Scan for the cell matching the given text and deliver its (x, y) coordinate at center. 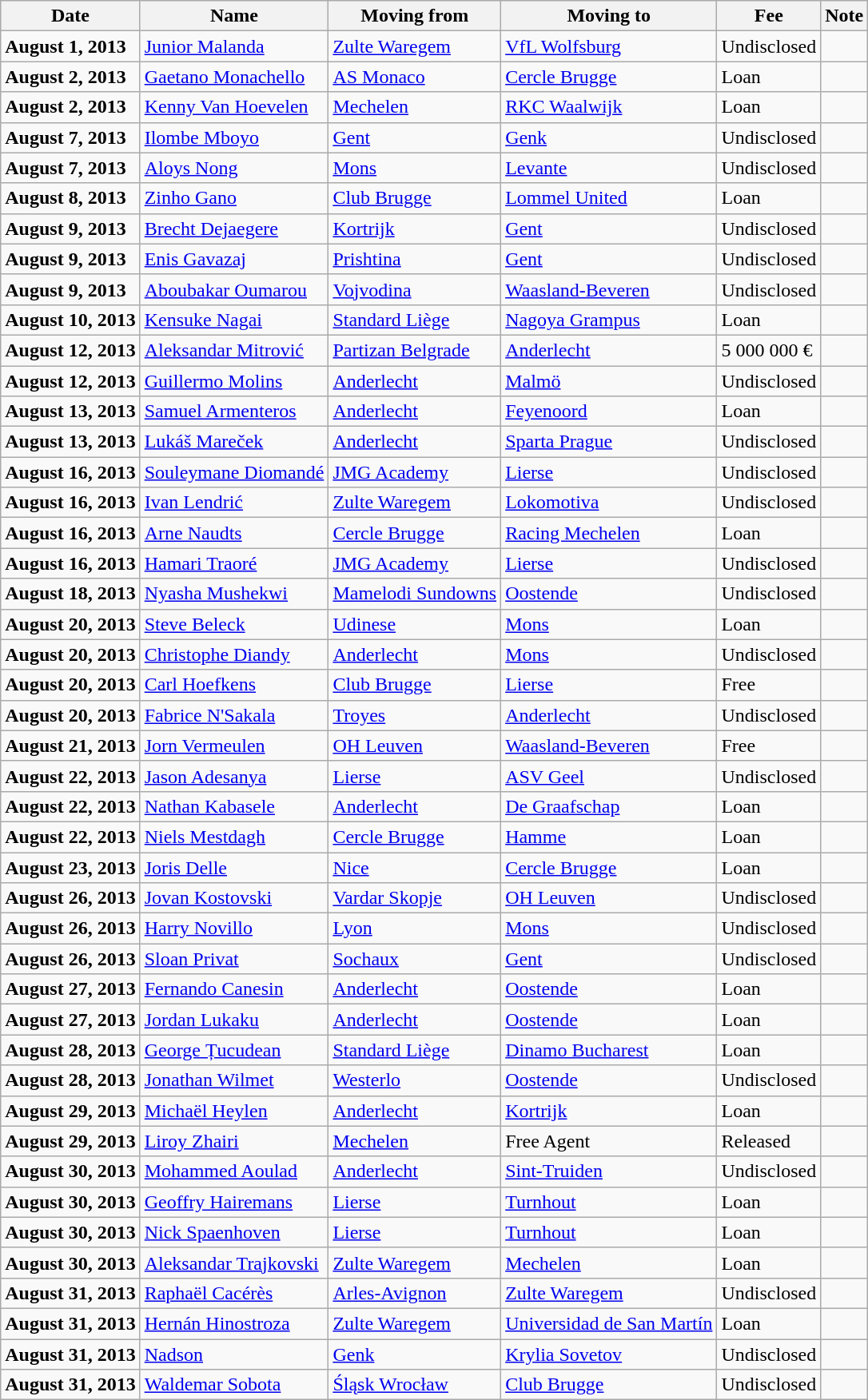
August 8, 2013 (70, 198)
Guillermo Molins (234, 381)
Steve Beleck (234, 624)
Mamelodi Sundowns (415, 594)
Enis Gavazaj (234, 259)
Note (844, 16)
Date (70, 16)
Released (769, 1141)
Name (234, 16)
Nagoya Grampus (609, 320)
Nathan Kabasele (234, 806)
Ilombe Mboyo (234, 137)
Carl Hoefkens (234, 685)
Hernán Hinostroza (234, 1323)
Gaetano Monachello (234, 77)
Sloan Privat (234, 959)
Prishtina (415, 259)
Śląsk Wrocław (415, 1385)
Brecht Dejaegere (234, 229)
Feyenoord (609, 412)
Ivan Lendrić (234, 503)
Fabrice N'Sakala (234, 715)
Sint-Truiden (609, 1171)
Racing Mechelen (609, 533)
Vojvodina (415, 289)
Hamari Traoré (234, 563)
Moving from (415, 16)
Levante (609, 168)
Sparta Prague (609, 442)
Jordan Lukaku (234, 1020)
Free Agent (609, 1141)
August 18, 2013 (70, 594)
Lommel United (609, 198)
5 000 000 € (769, 350)
Niels Mestdagh (234, 837)
Aleksandar Mitrović (234, 350)
Jonathan Wilmet (234, 1080)
Nice (415, 867)
Junior Malanda (234, 46)
Harry Novillo (234, 929)
August 10, 2013 (70, 320)
Westerlo (415, 1080)
Lukáš Mareček (234, 442)
Vardar Skopje (415, 898)
Krylia Sovetov (609, 1354)
Christophe Diandy (234, 654)
Waldemar Sobota (234, 1385)
Jovan Kostovski (234, 898)
Michaël Heylen (234, 1111)
Nadson (234, 1354)
Lyon (415, 929)
De Graafschap (609, 806)
Partizan Belgrade (415, 350)
Lokomotiva (609, 503)
Joris Delle (234, 867)
VfL Wolfsburg (609, 46)
AS Monaco (415, 77)
Aloys Nong (234, 168)
RKC Waalwijk (609, 107)
Nick Spaenhoven (234, 1232)
Geoffry Hairemans (234, 1202)
Udinese (415, 624)
Troyes (415, 715)
Nyasha Mushekwi (234, 594)
Liroy Zhairi (234, 1141)
Arles-Avignon (415, 1293)
ASV Geel (609, 776)
Samuel Armenteros (234, 412)
Fee (769, 16)
Kensuke Nagai (234, 320)
Moving to (609, 16)
August 23, 2013 (70, 867)
Universidad de San Martín (609, 1323)
Mohammed Aoulad (234, 1171)
Aleksandar Trajkovski (234, 1263)
August 1, 2013 (70, 46)
Aboubakar Oumarou (234, 289)
Fernando Canesin (234, 989)
Raphaël Cacérès (234, 1293)
Jorn Vermeulen (234, 746)
Arne Naudts (234, 533)
Kenny Van Hoevelen (234, 107)
Dinamo Bucharest (609, 1050)
Souleymane Diomandé (234, 472)
Zinho Gano (234, 198)
Hamme (609, 837)
George Țucudean (234, 1050)
Jason Adesanya (234, 776)
Sochaux (415, 959)
August 21, 2013 (70, 746)
Malmö (609, 381)
